Search for the cell housing the specified text and yield its [X, Y] center coordinate. 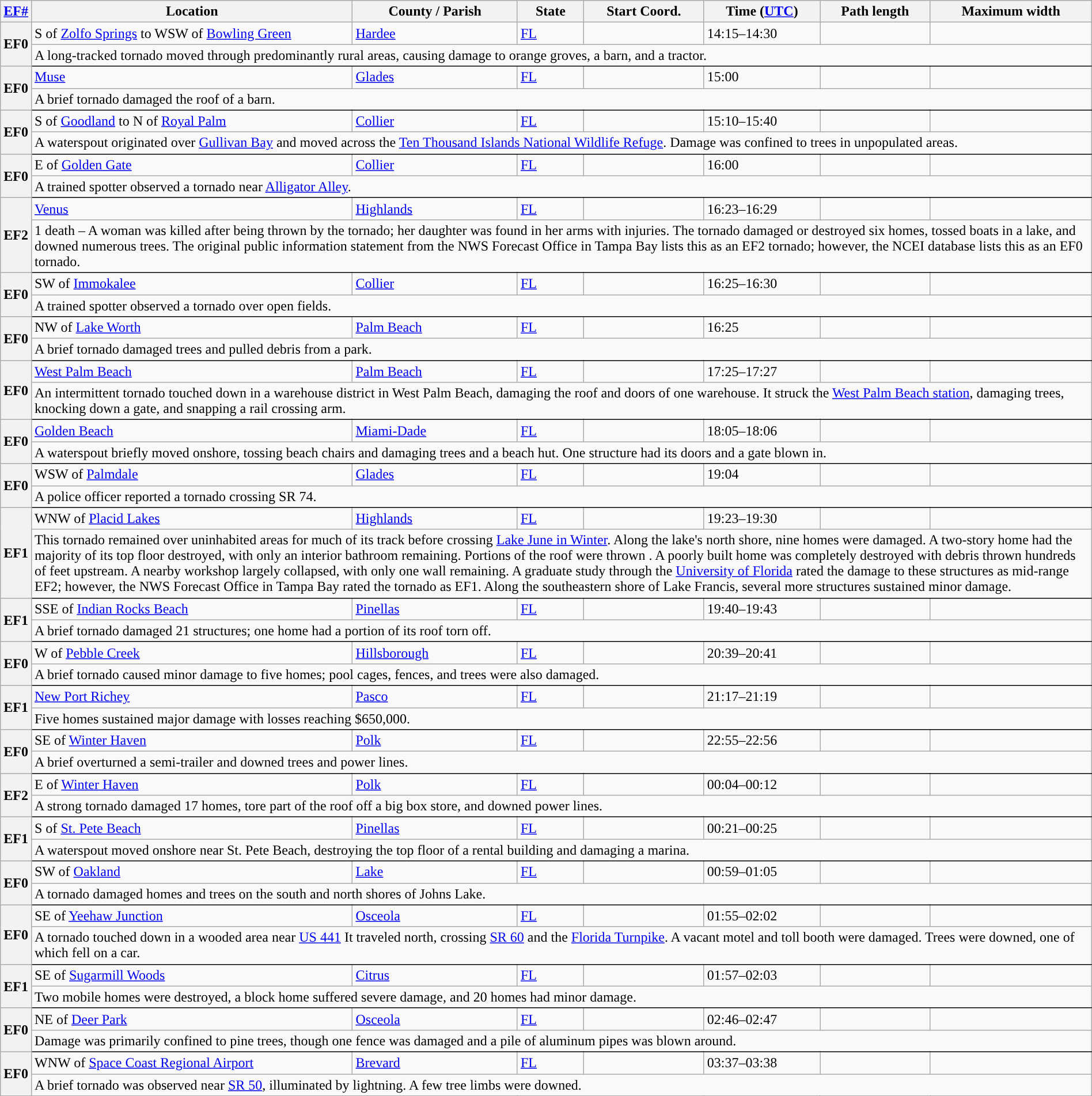
14:15–14:30 [761, 33]
00:59–01:05 [761, 872]
19:40–19:43 [761, 609]
New Port Richey [191, 696]
Maximum width [1011, 12]
Golden Beach [191, 431]
WSW of Palmdale [191, 475]
SE of Winter Haven [191, 741]
SE of Yeehaw Junction [191, 916]
Brevard [435, 1063]
A brief tornado was observed near SR 50, illuminated by lightning. A few tree limbs were downed. [561, 1084]
15:00 [761, 77]
A strong tornado damaged 17 homes, tore part of the roof off a big box store, and downed power lines. [561, 806]
A trained spotter observed a tornado near Alligator Alley. [561, 187]
WNW of Placid Lakes [191, 518]
03:37–03:38 [761, 1063]
W of Pebble Creek [191, 653]
S of Goodland to N of Royal Palm [191, 121]
Pasco [435, 696]
Damage was primarily confined to pine trees, though one fence was damaged and a pile of aluminum pipes was blown around. [561, 1041]
22:55–22:56 [761, 741]
01:55–02:02 [761, 916]
SW of Immokalee [191, 283]
S of Zolfo Springs to WSW of Bowling Green [191, 33]
NW of Lake Worth [191, 328]
WNW of Space Coast Regional Airport [191, 1063]
17:25–17:27 [761, 371]
Venus [191, 208]
15:10–15:40 [761, 121]
Citrus [435, 975]
E of Golden Gate [191, 165]
16:25 [761, 328]
EF# [16, 12]
16:00 [761, 165]
Miami-Dade [435, 431]
A brief tornado damaged trees and pulled debris from a park. [561, 350]
SW of Oakland [191, 872]
01:57–02:03 [761, 975]
A police officer reported a tornado crossing SR 74. [561, 496]
A waterspout moved onshore near St. Pete Beach, destroying the top floor of a rental building and damaging a marina. [561, 850]
E of Winter Haven [191, 784]
A brief tornado damaged the roof of a barn. [561, 99]
Two mobile homes were destroyed, a block home suffered severe damage, and 20 homes had minor damage. [561, 997]
Hardee [435, 33]
Muse [191, 77]
20:39–20:41 [761, 653]
A brief overturned a semi-trailer and downed trees and power lines. [561, 763]
A tornado damaged homes and trees on the south and north shores of Johns Lake. [561, 894]
21:17–21:19 [761, 696]
State [551, 12]
A long-tracked tornado moved through predominantly rural areas, causing damage to orange groves, a barn, and a tractor. [561, 55]
00:21–00:25 [761, 828]
Lake [435, 872]
16:25–16:30 [761, 283]
SE of Sugarmill Woods [191, 975]
Location [191, 12]
A brief tornado caused minor damage to five homes; pool cages, fences, and trees were also damaged. [561, 674]
02:46–02:47 [761, 1019]
Five homes sustained major damage with losses reaching $650,000. [561, 718]
Path length [875, 12]
18:05–18:06 [761, 431]
S of St. Pete Beach [191, 828]
County / Parish [435, 12]
A brief tornado damaged 21 structures; one home had a portion of its roof torn off. [561, 631]
A waterspout briefly moved onshore, tossing beach chairs and damaging trees and a beach hut. One structure had its doors and a gate blown in. [561, 453]
A trained spotter observed a tornado over open fields. [561, 306]
19:04 [761, 475]
00:04–00:12 [761, 784]
Hillsborough [435, 653]
Time (UTC) [761, 12]
Start Coord. [644, 12]
16:23–16:29 [761, 208]
West Palm Beach [191, 371]
SSE of Indian Rocks Beach [191, 609]
19:23–19:30 [761, 518]
NE of Deer Park [191, 1019]
